Output the (x, y) coordinate of the center of the cell containing the given text.  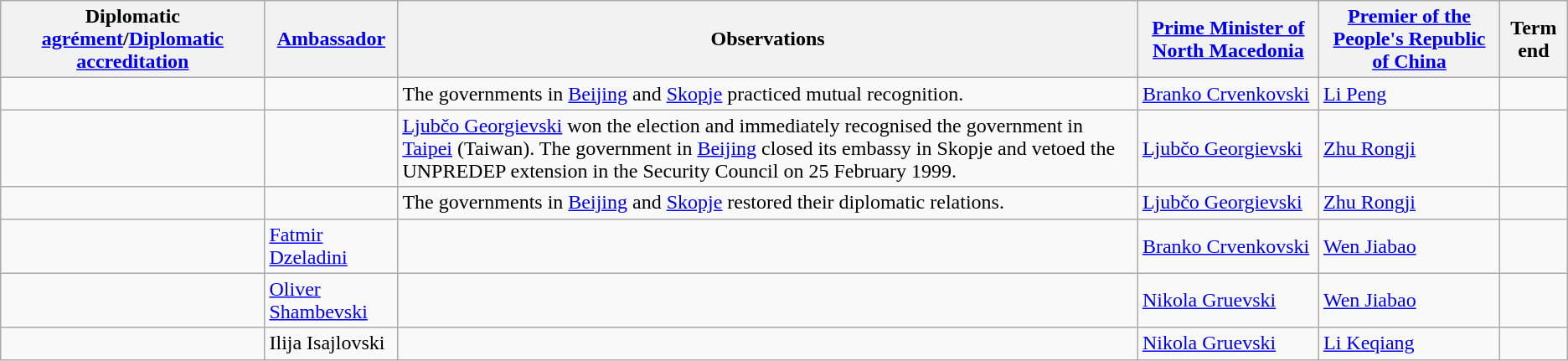
The governments in Beijing and Skopje restored their diplomatic relations. (768, 203)
Oliver Shambevski (332, 300)
The governments in Beijing and Skopje practiced mutual recognition. (768, 94)
Term end (1534, 39)
Premier of the People's Republic of China (1409, 39)
Prime Minister of North Macedonia (1228, 39)
Fatmir Dzeladini (332, 246)
Diplomatic agrément/Diplomatic accreditation (132, 39)
Ambassador (332, 39)
Li Peng (1409, 94)
Li Keqiang (1409, 343)
Ilija Isajlovski (332, 343)
Observations (768, 39)
